Detect which cell encompasses the target text, then output its [x, y] center coordinate. 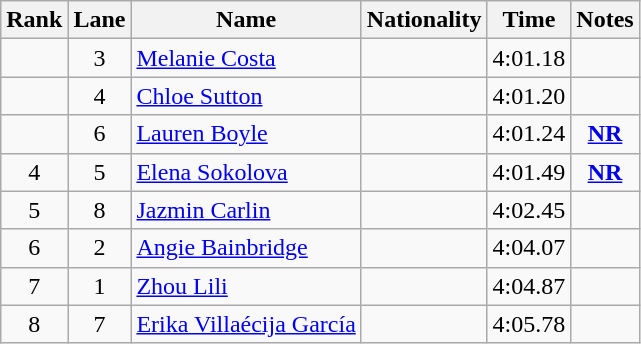
4:01.24 [529, 134]
Notes [605, 20]
2 [100, 248]
4:01.18 [529, 58]
Time [529, 20]
3 [100, 58]
Lauren Boyle [246, 134]
Rank [34, 20]
Nationality [424, 20]
4:04.87 [529, 286]
1 [100, 286]
Elena Sokolova [246, 172]
Lane [100, 20]
Name [246, 20]
Erika Villaécija García [246, 324]
Angie Bainbridge [246, 248]
Zhou Lili [246, 286]
Jazmin Carlin [246, 210]
4:04.07 [529, 248]
4:01.20 [529, 96]
4:01.49 [529, 172]
Melanie Costa [246, 58]
4:05.78 [529, 324]
4:02.45 [529, 210]
Chloe Sutton [246, 96]
